Output the (x, y) coordinate of the center of the cell containing the given text.  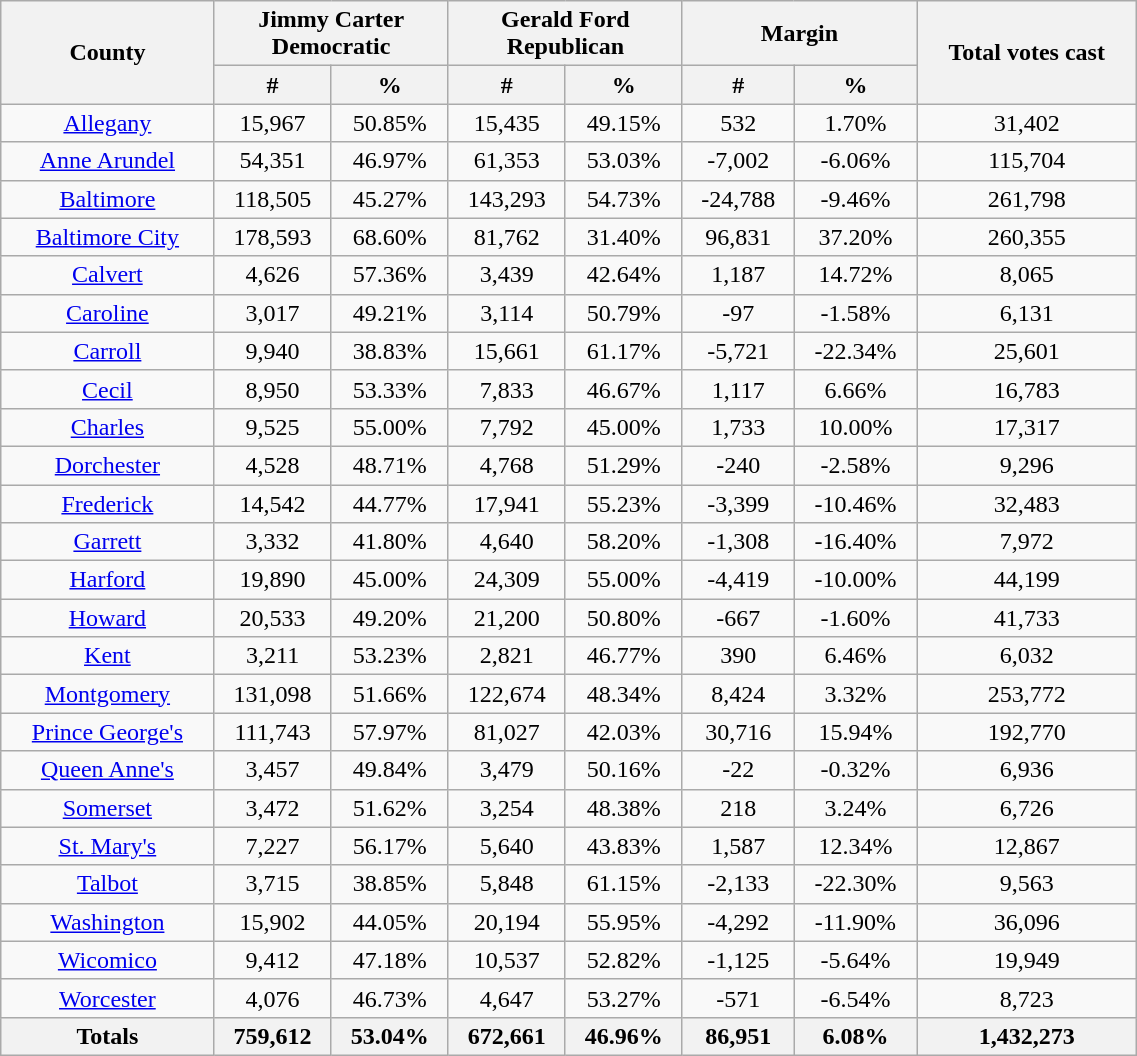
-22.30% (855, 884)
Wicomico (108, 960)
68.60% (390, 237)
37.20% (855, 237)
24,309 (506, 580)
Jimmy CarterDemocratic (331, 34)
43.83% (624, 846)
7,972 (1027, 542)
54,351 (272, 161)
-5,721 (738, 351)
9,563 (1027, 884)
3,017 (272, 313)
46.67% (624, 389)
-16.40% (855, 542)
7,227 (272, 846)
50.79% (624, 313)
48.38% (624, 808)
61,353 (506, 161)
56.17% (390, 846)
51.66% (390, 694)
42.64% (624, 275)
6.08% (855, 1036)
Charles (108, 427)
3,715 (272, 884)
6,032 (1027, 656)
42.03% (624, 732)
111,743 (272, 732)
50.16% (624, 770)
55.95% (624, 922)
53.27% (624, 998)
Margin (799, 34)
41.80% (390, 542)
9,412 (272, 960)
-9.46% (855, 199)
-667 (738, 618)
96,831 (738, 237)
53.03% (624, 161)
-4,419 (738, 580)
759,612 (272, 1036)
15,902 (272, 922)
Baltimore City (108, 237)
46.73% (390, 998)
Carroll (108, 351)
14,542 (272, 503)
Garrett (108, 542)
46.96% (624, 1036)
178,593 (272, 237)
1,187 (738, 275)
Caroline (108, 313)
-7,002 (738, 161)
9,525 (272, 427)
30,716 (738, 732)
32,483 (1027, 503)
19,890 (272, 580)
1,432,273 (1027, 1036)
Worcester (108, 998)
3,114 (506, 313)
4,640 (506, 542)
49.21% (390, 313)
49.15% (624, 123)
61.15% (624, 884)
Frederick (108, 503)
15,661 (506, 351)
6,936 (1027, 770)
20,533 (272, 618)
-5.64% (855, 960)
6,726 (1027, 808)
81,027 (506, 732)
Allegany (108, 123)
Talbot (108, 884)
6.46% (855, 656)
48.34% (624, 694)
-1,308 (738, 542)
-0.32% (855, 770)
3,439 (506, 275)
44,199 (1027, 580)
Howard (108, 618)
10,537 (506, 960)
10.00% (855, 427)
Washington (108, 922)
41,733 (1027, 618)
218 (738, 808)
Somerset (108, 808)
532 (738, 123)
County (108, 52)
-1.60% (855, 618)
46.97% (390, 161)
3,479 (506, 770)
55.23% (624, 503)
143,293 (506, 199)
17,317 (1027, 427)
52.82% (624, 960)
81,762 (506, 237)
14.72% (855, 275)
-1.58% (855, 313)
57.36% (390, 275)
192,770 (1027, 732)
47.18% (390, 960)
9,940 (272, 351)
3.32% (855, 694)
2,821 (506, 656)
50.80% (624, 618)
Queen Anne's (108, 770)
20,194 (506, 922)
5,640 (506, 846)
-6.54% (855, 998)
8,424 (738, 694)
3,254 (506, 808)
Harford (108, 580)
54.73% (624, 199)
19,949 (1027, 960)
4,528 (272, 465)
57.97% (390, 732)
-2,133 (738, 884)
4,647 (506, 998)
-22.34% (855, 351)
Total votes cast (1027, 52)
31,402 (1027, 123)
Montgomery (108, 694)
36,096 (1027, 922)
Dorchester (108, 465)
31.40% (624, 237)
-10.00% (855, 580)
12,867 (1027, 846)
1.70% (855, 123)
15.94% (855, 732)
Totals (108, 1036)
8,723 (1027, 998)
48.71% (390, 465)
7,792 (506, 427)
118,505 (272, 199)
Baltimore (108, 199)
1,587 (738, 846)
260,355 (1027, 237)
15,435 (506, 123)
1,117 (738, 389)
9,296 (1027, 465)
122,674 (506, 694)
-2.58% (855, 465)
Gerald FordRepublican (565, 34)
-240 (738, 465)
115,704 (1027, 161)
44.77% (390, 503)
25,601 (1027, 351)
5,848 (506, 884)
Kent (108, 656)
53.23% (390, 656)
-24,788 (738, 199)
Cecil (108, 389)
Prince George's (108, 732)
-571 (738, 998)
-6.06% (855, 161)
3.24% (855, 808)
15,967 (272, 123)
-22 (738, 770)
-10.46% (855, 503)
261,798 (1027, 199)
50.85% (390, 123)
6,131 (1027, 313)
7,833 (506, 389)
58.20% (624, 542)
61.17% (624, 351)
4,076 (272, 998)
-4,292 (738, 922)
21,200 (506, 618)
12.34% (855, 846)
-3,399 (738, 503)
53.33% (390, 389)
8,950 (272, 389)
44.05% (390, 922)
672,661 (506, 1036)
3,457 (272, 770)
6.66% (855, 389)
1,733 (738, 427)
49.20% (390, 618)
390 (738, 656)
38.83% (390, 351)
17,941 (506, 503)
51.62% (390, 808)
St. Mary's (108, 846)
38.85% (390, 884)
-1,125 (738, 960)
Anne Arundel (108, 161)
8,065 (1027, 275)
3,472 (272, 808)
4,626 (272, 275)
46.77% (624, 656)
253,772 (1027, 694)
-11.90% (855, 922)
Calvert (108, 275)
86,951 (738, 1036)
-97 (738, 313)
3,332 (272, 542)
3,211 (272, 656)
16,783 (1027, 389)
49.84% (390, 770)
4,768 (506, 465)
51.29% (624, 465)
45.27% (390, 199)
53.04% (390, 1036)
131,098 (272, 694)
